Identify which cell holds the provided text, then report its (x, y) central coordinate. 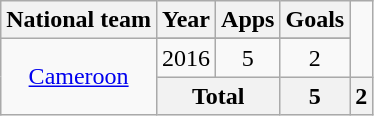
Total (218, 96)
Apps (248, 20)
Cameroon (79, 77)
2016 (186, 58)
Year (186, 20)
Goals (315, 20)
National team (79, 20)
